From the cell containing the given text, extract its center point as (x, y) coordinate. 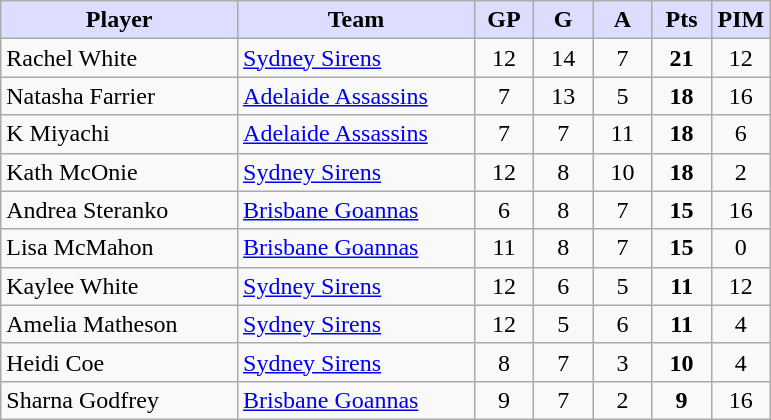
K Miyachi (120, 134)
G (564, 20)
Andrea Steranko (120, 210)
A (622, 20)
13 (564, 96)
0 (740, 248)
Heidi Coe (120, 362)
Player (120, 20)
Lisa McMahon (120, 248)
Natasha Farrier (120, 96)
21 (682, 58)
3 (622, 362)
Pts (682, 20)
Kath McOnie (120, 172)
GP (504, 20)
Rachel White (120, 58)
Sharna Godfrey (120, 400)
14 (564, 58)
Team (356, 20)
PIM (740, 20)
Amelia Matheson (120, 324)
Kaylee White (120, 286)
